Identify which cell holds the provided text, then report its (x, y) central coordinate. 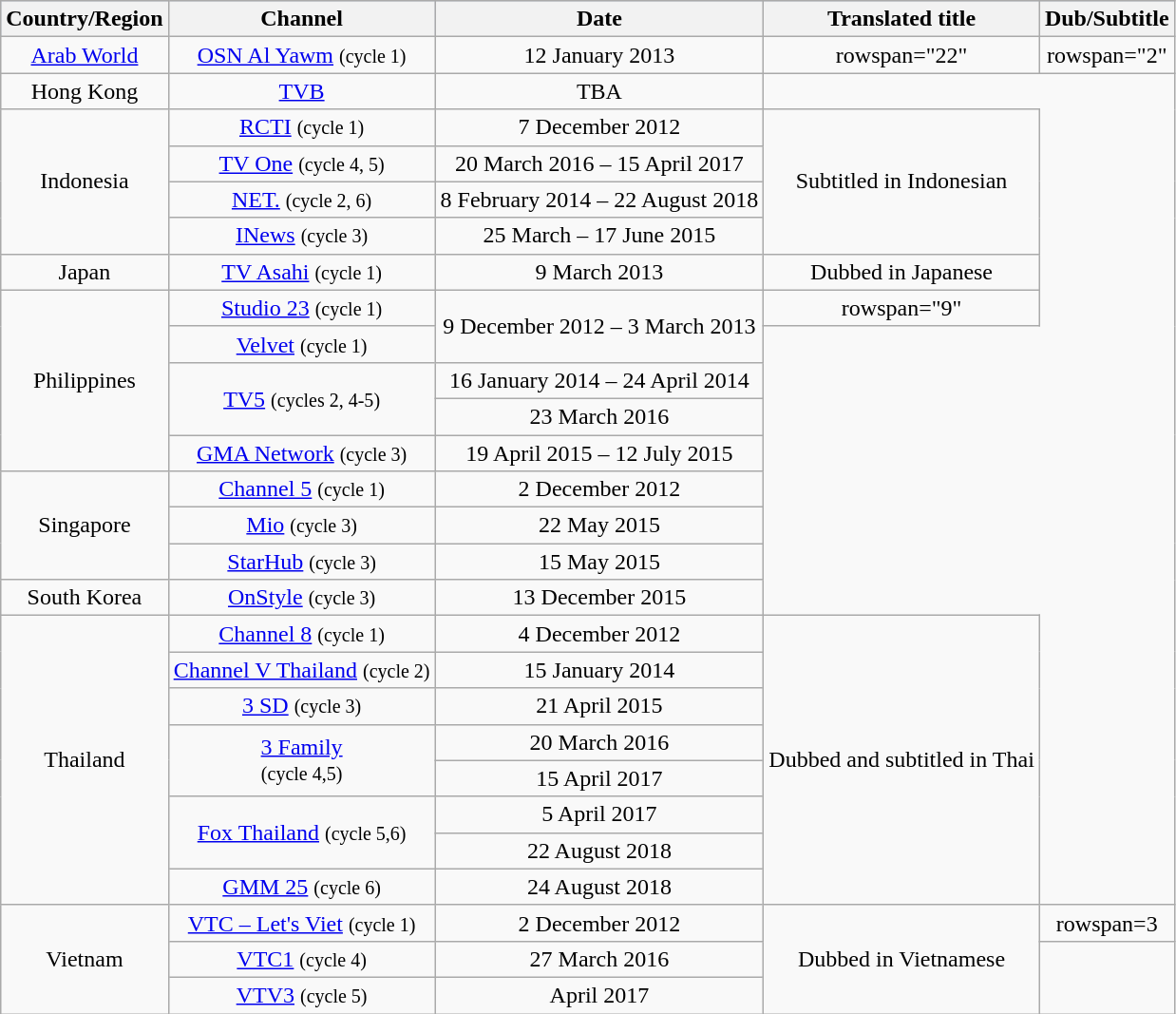
22 May 2015 (599, 526)
OnStyle (cycle 3) (302, 598)
Singapore (85, 526)
Hong Kong (85, 91)
19 April 2015 – 12 July 2015 (599, 453)
Thailand (85, 760)
Philippines (85, 380)
9 March 2013 (599, 272)
Velvet (cycle 1) (302, 344)
VTV3 (cycle 5) (302, 995)
8 February 2014 – 22 August 2018 (599, 200)
Channel (302, 19)
Japan (85, 272)
Dubbed in Vietnamese (902, 959)
Channel V Thailand (cycle 2) (302, 670)
Channel 8 (cycle 1) (302, 634)
TBA (599, 91)
20 March 2016 – 15 April 2017 (599, 163)
South Korea (85, 598)
rowspan="22" (902, 55)
Studio 23 (cycle 1) (302, 308)
5 April 2017 (599, 814)
Mio (cycle 3) (302, 526)
15 April 2017 (599, 778)
23 March 2016 (599, 416)
Date (599, 19)
Arab World (85, 55)
VTC1 (cycle 4) (302, 959)
TV Asahi (cycle 1) (302, 272)
Indonesia (85, 182)
15 May 2015 (599, 562)
TVB (302, 91)
Dub/Subtitle (1107, 19)
25 March – 17 June 2015 (599, 236)
rowspan=3 (1107, 923)
24 August 2018 (599, 887)
April 2017 (599, 995)
Subtitled in Indonesian (902, 182)
12 January 2013 (599, 55)
Vietnam (85, 959)
16 January 2014 – 24 April 2014 (599, 380)
GMA Network (cycle 3) (302, 453)
7 December 2012 (599, 127)
Country/Region (85, 19)
INews (cycle 3) (302, 236)
Dubbed in Japanese (902, 272)
RCTI (cycle 1) (302, 127)
9 December 2012 – 3 March 2013 (599, 326)
Channel 5 (cycle 1) (302, 489)
rowspan="2" (1107, 55)
Translated title (902, 19)
27 March 2016 (599, 959)
TV One (cycle 4, 5) (302, 163)
TV5 (cycles 2, 4-5) (302, 398)
13 December 2015 (599, 598)
Dubbed and subtitled in Thai (902, 760)
20 March 2016 (599, 742)
NET. (cycle 2, 6) (302, 200)
21 April 2015 (599, 706)
3 Family (cycle 4,5) (302, 760)
VTC – Let's Viet (cycle 1) (302, 923)
Fox Thailand (cycle 5,6) (302, 832)
OSN Al Yawm (cycle 1) (302, 55)
StarHub (cycle 3) (302, 562)
15 January 2014 (599, 670)
22 August 2018 (599, 851)
3 SD (cycle 3) (302, 706)
GMM 25 (cycle 6) (302, 887)
rowspan="9" (902, 308)
4 December 2012 (599, 634)
